Extract the (X, Y) coordinate from the center of the cell holding the provided text.  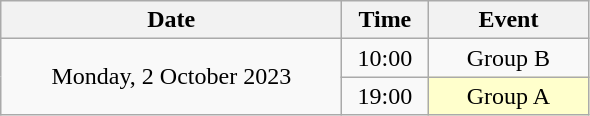
Date (172, 20)
Event (508, 20)
19:00 (385, 96)
Group A (508, 96)
Group B (508, 58)
Time (385, 20)
Monday, 2 October 2023 (172, 77)
10:00 (385, 58)
